Find where the given text appears and provide that cell's center as [x, y] coordinate. 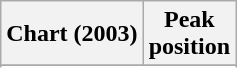
Chart (2003) [72, 34]
Peakposition [189, 34]
